Return (X, Y) of the center of cell containing provided text 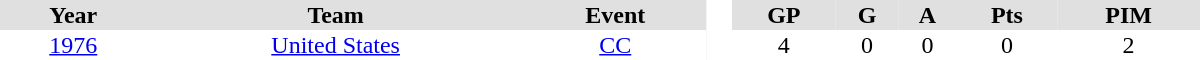
Year (74, 15)
Team (336, 15)
Event (616, 15)
A (927, 15)
G (867, 15)
2 (1128, 45)
4 (784, 45)
1976 (74, 45)
PIM (1128, 15)
CC (616, 45)
United States (336, 45)
Pts (1008, 15)
GP (784, 15)
